Pinpoint the cell where the given text exists, returning its (X, Y) midpoint coordinate. 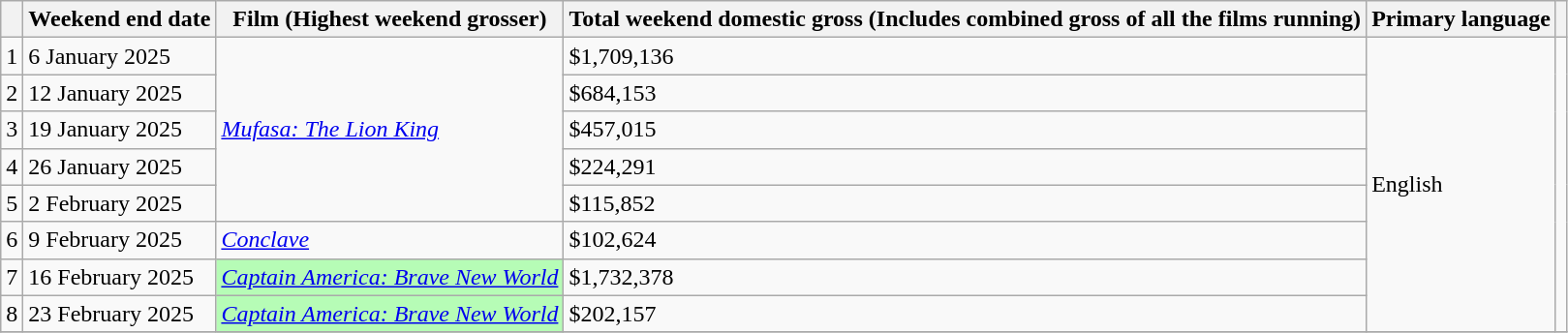
2 February 2025 (120, 203)
Conclave (389, 240)
12 January 2025 (120, 93)
2 (12, 93)
$684,153 (965, 93)
$1,732,378 (965, 277)
Total weekend domestic gross (Includes combined gross of all the films running) (965, 19)
16 February 2025 (120, 277)
$457,015 (965, 130)
1 (12, 56)
19 January 2025 (120, 130)
26 January 2025 (120, 166)
Mufasa: The Lion King (389, 130)
$224,291 (965, 166)
$202,157 (965, 314)
$1,709,136 (965, 56)
5 (12, 203)
3 (12, 130)
7 (12, 277)
Weekend end date (120, 19)
23 February 2025 (120, 314)
Film (Highest weekend grosser) (389, 19)
6 January 2025 (120, 56)
$102,624 (965, 240)
4 (12, 166)
$115,852 (965, 203)
English (1461, 185)
6 (12, 240)
9 February 2025 (120, 240)
8 (12, 314)
Primary language (1461, 19)
